Detect which cell encompasses the target text, then output its [X, Y] center coordinate. 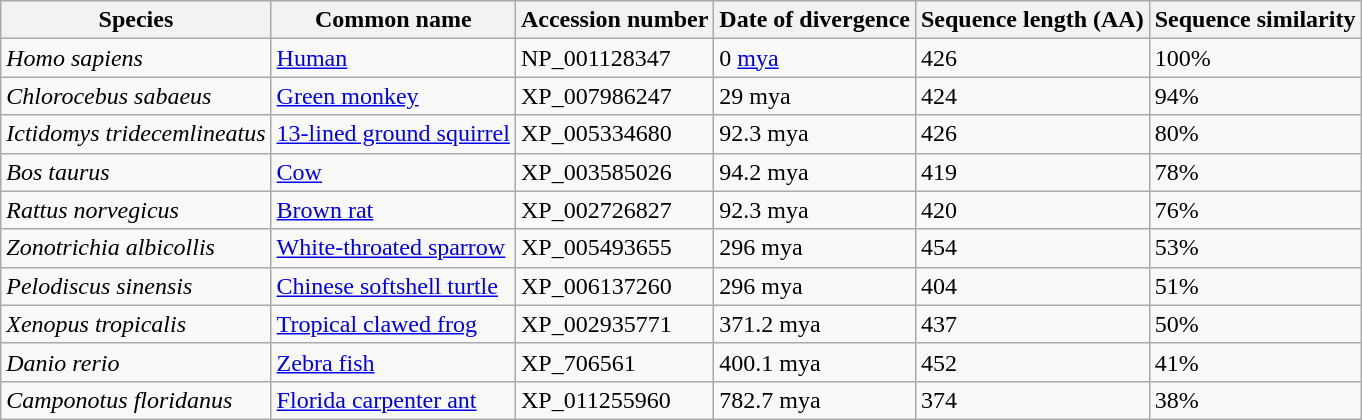
452 [1032, 362]
Camponotus floridanus [136, 400]
XP_002726827 [614, 210]
100% [1255, 58]
XP_002935771 [614, 324]
NP_001128347 [614, 58]
371.2 mya [815, 324]
Chinese softshell turtle [393, 286]
Xenopus tropicalis [136, 324]
94% [1255, 96]
White-throated sparrow [393, 248]
Pelodiscus sinensis [136, 286]
Tropical clawed frog [393, 324]
374 [1032, 400]
80% [1255, 134]
Brown rat [393, 210]
419 [1032, 172]
Florida carpenter ant [393, 400]
782.7 mya [815, 400]
76% [1255, 210]
50% [1255, 324]
XP_011255960 [614, 400]
420 [1032, 210]
437 [1032, 324]
XP_007986247 [614, 96]
Danio rerio [136, 362]
Accession number [614, 20]
13-lined ground squirrel [393, 134]
400.1 mya [815, 362]
38% [1255, 400]
78% [1255, 172]
Chlorocebus sabaeus [136, 96]
Common name [393, 20]
Species [136, 20]
Sequence similarity [1255, 20]
0 mya [815, 58]
454 [1032, 248]
XP_005493655 [614, 248]
Zebra fish [393, 362]
Date of divergence [815, 20]
XP_005334680 [614, 134]
94.2 mya [815, 172]
404 [1032, 286]
29 mya [815, 96]
41% [1255, 362]
Homo sapiens [136, 58]
Human [393, 58]
Cow [393, 172]
XP_003585026 [614, 172]
XP_706561 [614, 362]
Ictidomys tridecemlineatus [136, 134]
53% [1255, 248]
Rattus norvegicus [136, 210]
51% [1255, 286]
Sequence length (AA) [1032, 20]
Zonotrichia albicollis [136, 248]
424 [1032, 96]
Bos taurus [136, 172]
Green monkey [393, 96]
XP_006137260 [614, 286]
